For the text-containing cell, return its midpoint in [X, Y] coordinate format. 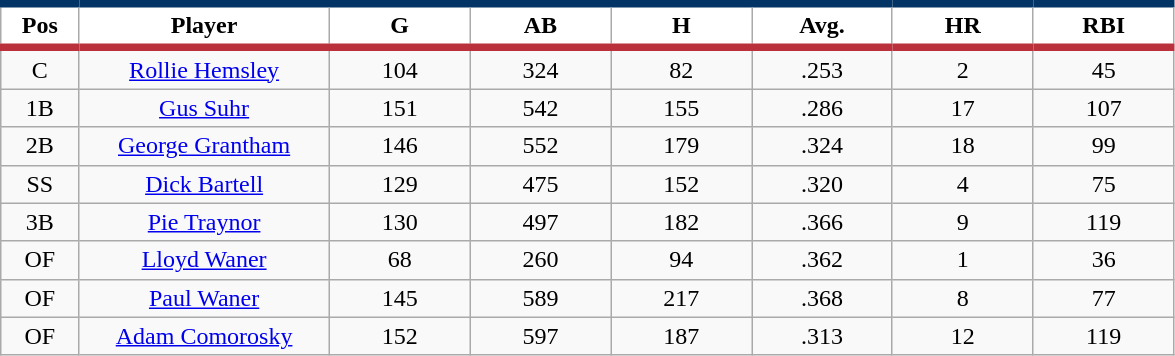
18 [962, 146]
HR [962, 26]
George Grantham [204, 146]
145 [400, 298]
C [40, 68]
146 [400, 146]
94 [682, 260]
324 [540, 68]
104 [400, 68]
.366 [822, 222]
155 [682, 108]
Dick Bartell [204, 184]
68 [400, 260]
Pie Traynor [204, 222]
.362 [822, 260]
RBI [1104, 26]
552 [540, 146]
475 [540, 184]
187 [682, 336]
AB [540, 26]
SS [40, 184]
82 [682, 68]
17 [962, 108]
8 [962, 298]
.313 [822, 336]
542 [540, 108]
129 [400, 184]
1 [962, 260]
4 [962, 184]
.286 [822, 108]
.368 [822, 298]
9 [962, 222]
2B [40, 146]
12 [962, 336]
597 [540, 336]
Avg. [822, 26]
Gus Suhr [204, 108]
2 [962, 68]
.253 [822, 68]
260 [540, 260]
Pos [40, 26]
75 [1104, 184]
H [682, 26]
130 [400, 222]
Adam Comorosky [204, 336]
179 [682, 146]
182 [682, 222]
99 [1104, 146]
.324 [822, 146]
3B [40, 222]
Paul Waner [204, 298]
36 [1104, 260]
.320 [822, 184]
497 [540, 222]
107 [1104, 108]
Lloyd Waner [204, 260]
1B [40, 108]
77 [1104, 298]
217 [682, 298]
45 [1104, 68]
589 [540, 298]
Rollie Hemsley [204, 68]
Player [204, 26]
151 [400, 108]
G [400, 26]
